Return the (x, y) coordinate for the center point of the cell that contains the specified text.  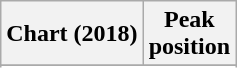
Peakposition (189, 34)
Chart (2018) (72, 34)
